Return the (X, Y) coordinate for the center point of the cell that contains the specified text.  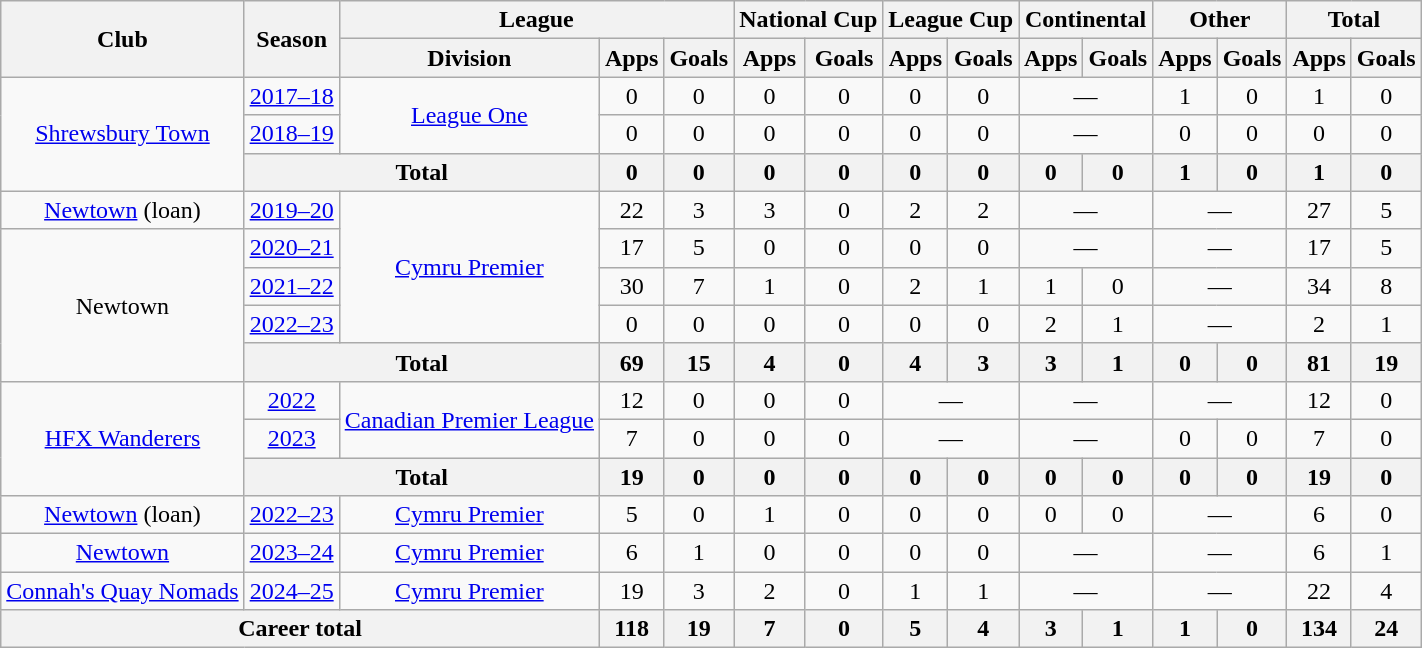
Season (292, 39)
2022 (292, 400)
2020–21 (292, 248)
Club (122, 39)
Connah's Quay Nomads (122, 591)
118 (631, 629)
2023 (292, 438)
34 (1319, 286)
HFX Wanderers (122, 438)
Division (469, 58)
8 (1386, 286)
24 (1386, 629)
2019–20 (292, 210)
30 (631, 286)
Shrewsbury Town (122, 134)
League (536, 20)
2024–25 (292, 591)
Other (1220, 20)
15 (699, 362)
81 (1319, 362)
69 (631, 362)
134 (1319, 629)
League One (469, 115)
Continental (1086, 20)
2023–24 (292, 553)
2018–19 (292, 134)
League Cup (951, 20)
27 (1319, 210)
Canadian Premier League (469, 419)
2017–18 (292, 96)
2021–22 (292, 286)
National Cup (808, 20)
Career total (300, 629)
